From the cell containing the given text, extract its center point as [x, y] coordinate. 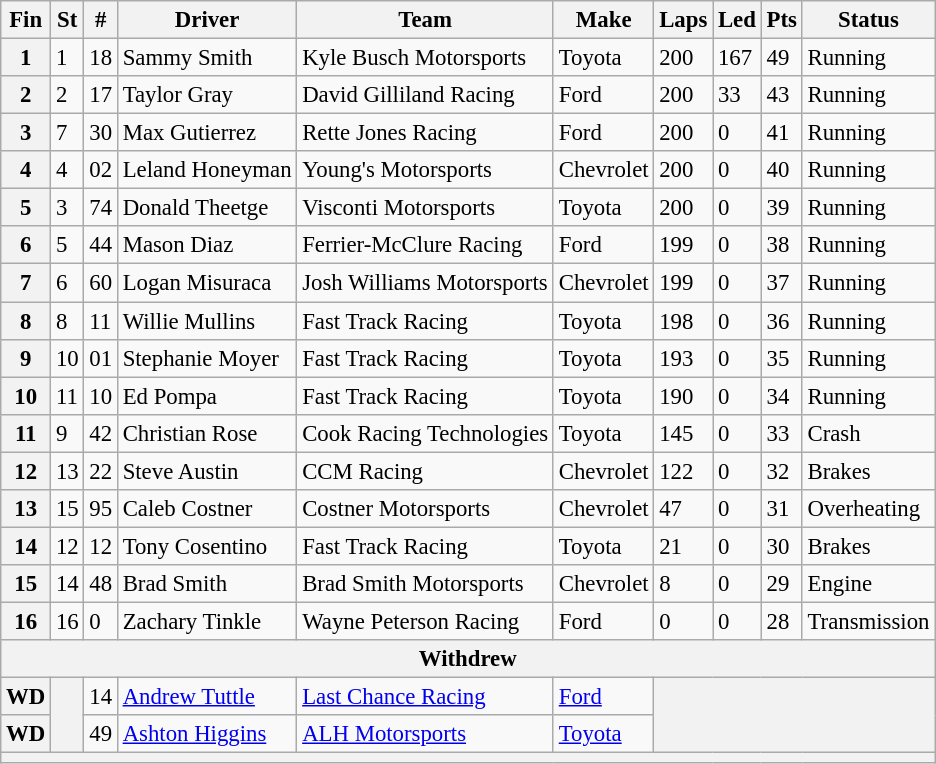
ALH Motorsports [426, 734]
Ashton Higgins [207, 734]
Fin [26, 20]
38 [782, 245]
Taylor Gray [207, 95]
48 [100, 584]
42 [100, 433]
95 [100, 509]
Brad Smith Motorsports [426, 584]
Laps [684, 20]
Mason Diaz [207, 245]
43 [782, 95]
32 [782, 471]
Logan Misuraca [207, 283]
Kyle Busch Motorsports [426, 58]
Driver [207, 20]
29 [782, 584]
47 [684, 509]
Andrew Tuttle [207, 697]
Status [868, 20]
Willie Mullins [207, 321]
36 [782, 321]
Josh Williams Motorsports [426, 283]
37 [782, 283]
41 [782, 133]
Cook Racing Technologies [426, 433]
Young's Motorsports [426, 170]
34 [782, 396]
40 [782, 170]
David Gilliland Racing [426, 95]
Transmission [868, 621]
Brad Smith [207, 584]
198 [684, 321]
Led [738, 20]
Tony Cosentino [207, 546]
Pts [782, 20]
60 [100, 283]
Last Chance Racing [426, 697]
Leland Honeyman [207, 170]
Ferrier-McClure Racing [426, 245]
Wayne Peterson Racing [426, 621]
Steve Austin [207, 471]
Donald Theetge [207, 208]
18 [100, 58]
CCM Racing [426, 471]
74 [100, 208]
# [100, 20]
39 [782, 208]
Caleb Costner [207, 509]
Make [603, 20]
35 [782, 358]
Stephanie Moyer [207, 358]
21 [684, 546]
28 [782, 621]
Max Gutierrez [207, 133]
193 [684, 358]
31 [782, 509]
Engine [868, 584]
Rette Jones Racing [426, 133]
167 [738, 58]
Zachary Tinkle [207, 621]
122 [684, 471]
St [68, 20]
Sammy Smith [207, 58]
Overheating [868, 509]
17 [100, 95]
190 [684, 396]
Visconti Motorsports [426, 208]
Ed Pompa [207, 396]
Withdrew [468, 659]
44 [100, 245]
22 [100, 471]
Team [426, 20]
02 [100, 170]
01 [100, 358]
Christian Rose [207, 433]
Crash [868, 433]
Costner Motorsports [426, 509]
145 [684, 433]
